Pinpoint the cell where the given text exists, returning its [x, y] midpoint coordinate. 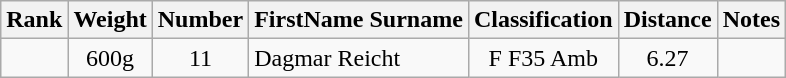
Notes [751, 20]
11 [200, 58]
F F35 Amb [543, 58]
Distance [668, 20]
600g [110, 58]
Rank [34, 20]
Classification [543, 20]
Number [200, 20]
Dagmar Reicht [359, 58]
6.27 [668, 58]
FirstName Surname [359, 20]
Weight [110, 20]
